For the text-containing cell, return its midpoint in (x, y) coordinate format. 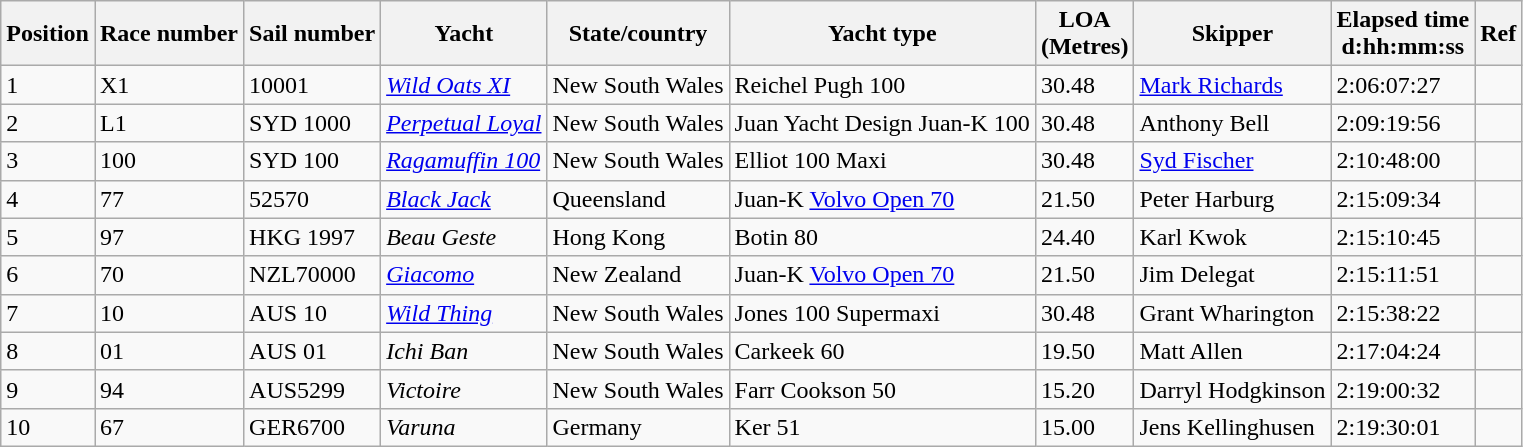
Peter Harburg (1232, 199)
10001 (312, 85)
Giacomo (464, 275)
SYD 1000 (312, 123)
Wild Thing (464, 313)
Elapsed time d:hh:mm:ss (1403, 34)
Mark Richards (1232, 85)
Wild Oats XI (464, 85)
Ref (1498, 34)
NZL70000 (312, 275)
2:17:04:24 (1403, 351)
Jim Delegat (1232, 275)
Ichi Ban (464, 351)
Skipper (1232, 34)
AUS 10 (312, 313)
5 (48, 237)
6 (48, 275)
Reichel Pugh 100 (882, 85)
Germany (638, 427)
67 (168, 427)
Syd Fischer (1232, 161)
GER6700 (312, 427)
X1 (168, 85)
Darryl Hodgkinson (1232, 389)
Ragamuffin 100 (464, 161)
AUS5299 (312, 389)
24.40 (1084, 237)
Hong Kong (638, 237)
Farr Cookson 50 (882, 389)
19.50 (1084, 351)
2 (48, 123)
Anthony Bell (1232, 123)
Jones 100 Supermaxi (882, 313)
Ker 51 (882, 427)
Yacht (464, 34)
Karl Kwok (1232, 237)
Yacht type (882, 34)
15.20 (1084, 389)
97 (168, 237)
52570 (312, 199)
Carkeek 60 (882, 351)
2:15:38:22 (1403, 313)
4 (48, 199)
Elliot 100 Maxi (882, 161)
AUS 01 (312, 351)
L1 (168, 123)
Position (48, 34)
Jens Kellinghusen (1232, 427)
SYD 100 (312, 161)
2:19:00:32 (1403, 389)
2:06:07:27 (1403, 85)
100 (168, 161)
Grant Wharington (1232, 313)
Varuna (464, 427)
LOA (Metres) (1084, 34)
2:15:09:34 (1403, 199)
2:19:30:01 (1403, 427)
Perpetual Loyal (464, 123)
Race number (168, 34)
70 (168, 275)
77 (168, 199)
2:15:10:45 (1403, 237)
15.00 (1084, 427)
Victoire (464, 389)
1 (48, 85)
Queensland (638, 199)
Botin 80 (882, 237)
HKG 1997 (312, 237)
94 (168, 389)
2:09:19:56 (1403, 123)
Juan Yacht Design Juan-K 100 (882, 123)
Matt Allen (1232, 351)
Black Jack (464, 199)
Sail number (312, 34)
01 (168, 351)
3 (48, 161)
8 (48, 351)
New Zealand (638, 275)
State/country (638, 34)
9 (48, 389)
Beau Geste (464, 237)
2:15:11:51 (1403, 275)
2:10:48:00 (1403, 161)
7 (48, 313)
